Return (X, Y) of the center of cell containing provided text 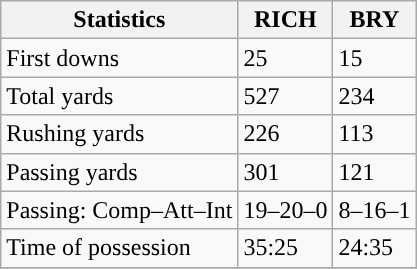
527 (286, 96)
35:25 (286, 248)
226 (286, 134)
RICH (286, 20)
Rushing yards (120, 134)
Time of possession (120, 248)
Total yards (120, 96)
301 (286, 172)
24:35 (374, 248)
BRY (374, 20)
8–16–1 (374, 210)
113 (374, 134)
25 (286, 58)
First downs (120, 58)
Statistics (120, 20)
19–20–0 (286, 210)
Passing: Comp–Att–Int (120, 210)
Passing yards (120, 172)
234 (374, 96)
15 (374, 58)
121 (374, 172)
